Search for the cell housing the specified text and yield its (X, Y) center coordinate. 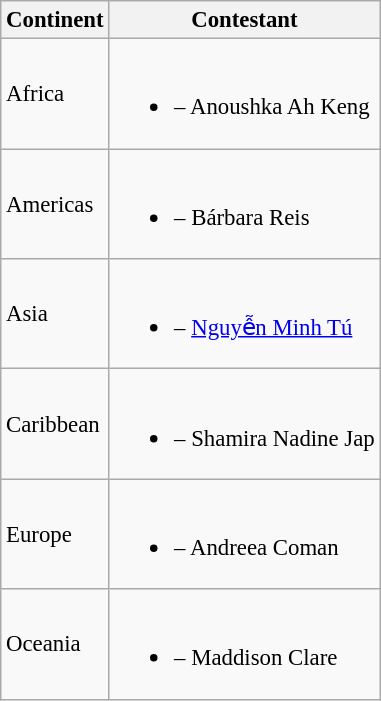
– Andreea Coman (244, 534)
Africa (55, 94)
Continent (55, 20)
– Maddison Clare (244, 644)
– Anoushka Ah Keng (244, 94)
Oceania (55, 644)
– Nguyễn Minh Tú (244, 314)
Europe (55, 534)
Asia (55, 314)
– Bárbara Reis (244, 204)
Americas (55, 204)
Caribbean (55, 424)
– Shamira Nadine Jap (244, 424)
Contestant (244, 20)
